Provide the (X, Y) coordinate of the cell's center where the given text is located.  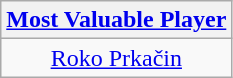
Roko Prkačin (116, 58)
Most Valuable Player (116, 20)
